Locate the cell with the specified text and output its (X, Y) center coordinate. 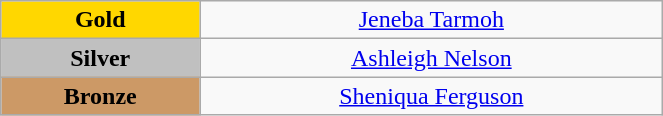
Ashleigh Nelson (432, 58)
Bronze (100, 96)
Gold (100, 20)
Silver (100, 58)
Sheniqua Ferguson (432, 96)
Jeneba Tarmoh (432, 20)
